Detect which cell encompasses the target text, then output its (x, y) center coordinate. 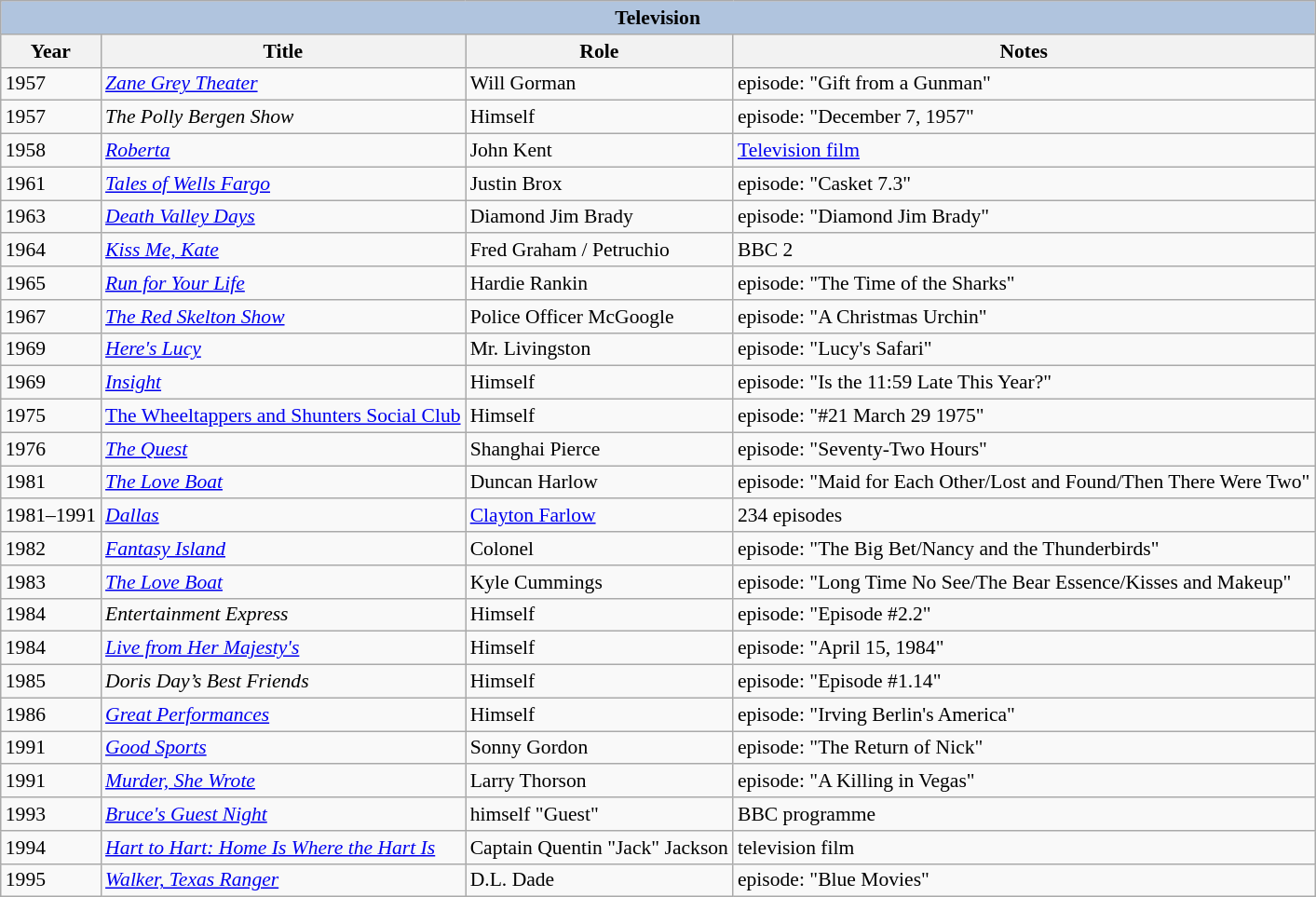
Role (600, 51)
Hart to Hart: Home Is Where the Hart Is (283, 848)
episode: "The Big Bet/Nancy and the Thunderbirds" (1024, 549)
1982 (50, 549)
The Polly Bergen Show (283, 117)
Will Gorman (600, 84)
1985 (50, 682)
Mr. Livingston (600, 349)
Year (50, 51)
episode: "Seventy-Two Hours" (1024, 449)
1963 (50, 217)
episode: "Episode #1.14" (1024, 682)
1975 (50, 416)
episode: "#21 March 29 1975" (1024, 416)
Run for Your Life (283, 283)
Tales of Wells Fargo (283, 183)
Doris Day’s Best Friends (283, 682)
Larry Thorson (600, 781)
himself "Guest" (600, 814)
Sonny Gordon (600, 748)
1976 (50, 449)
episode: "December 7, 1957" (1024, 117)
Television film (1024, 151)
1993 (50, 814)
1994 (50, 848)
Hardie Rankin (600, 283)
episode: "Maid for Each Other/Lost and Found/Then There Were Two" (1024, 482)
episode: "The Return of Nick" (1024, 748)
Bruce's Guest Night (283, 814)
The Quest (283, 449)
Kiss Me, Kate (283, 251)
Clayton Farlow (600, 516)
Fantasy Island (283, 549)
Insight (283, 383)
1961 (50, 183)
episode: "Episode #2.2" (1024, 615)
Television (658, 18)
BBC 2 (1024, 251)
episode: "A Christmas Urchin" (1024, 317)
episode: "Lucy's Safari" (1024, 349)
Diamond Jim Brady (600, 217)
episode: "Irving Berlin's America" (1024, 714)
The Wheeltappers and Shunters Social Club (283, 416)
1981–1991 (50, 516)
episode: "The Time of the Sharks" (1024, 283)
1986 (50, 714)
episode: "Casket 7.3" (1024, 183)
234 episodes (1024, 516)
Kyle Cummings (600, 582)
Great Performances (283, 714)
television film (1024, 848)
Dallas (283, 516)
episode: "A Killing in Vegas" (1024, 781)
episode: "Diamond Jim Brady" (1024, 217)
D.L. Dade (600, 880)
Notes (1024, 51)
John Kent (600, 151)
1964 (50, 251)
episode: "Long Time No See/The Bear Essence/Kisses and Makeup" (1024, 582)
Walker, Texas Ranger (283, 880)
Police Officer McGoogle (600, 317)
Entertainment Express (283, 615)
1965 (50, 283)
1983 (50, 582)
episode: "Is the 11:59 Late This Year?" (1024, 383)
Fred Graham / Petruchio (600, 251)
1981 (50, 482)
Colonel (600, 549)
Justin Brox (600, 183)
episode: "April 15, 1984" (1024, 648)
1995 (50, 880)
Duncan Harlow (600, 482)
episode: "Gift from a Gunman" (1024, 84)
Title (283, 51)
episode: "Blue Movies" (1024, 880)
Death Valley Days (283, 217)
BBC programme (1024, 814)
Roberta (283, 151)
Good Sports (283, 748)
Murder, She Wrote (283, 781)
Shanghai Pierce (600, 449)
Captain Quentin "Jack" Jackson (600, 848)
Here's Lucy (283, 349)
1958 (50, 151)
1967 (50, 317)
The Red Skelton Show (283, 317)
Zane Grey Theater (283, 84)
Live from Her Majesty's (283, 648)
